Output the [X, Y] coordinate of the center of the cell containing the given text.  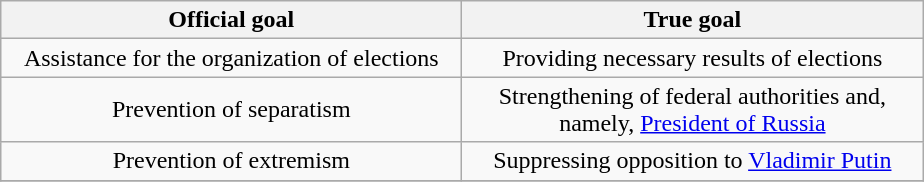
Providing necessary results of elections [692, 58]
Strengthening of federal authorities and, namely, President of Russia [692, 110]
Assistance for the organization of elections [232, 58]
True goal [692, 20]
Prevention of separatism [232, 110]
Suppressing opposition to Vladimir Putin [692, 161]
Official goal [232, 20]
Prevention of extremism [232, 161]
